Pinpoint the cell where the given text exists, returning its [x, y] midpoint coordinate. 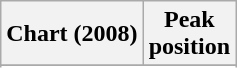
Chart (2008) [72, 34]
Peakposition [189, 34]
